Pinpoint the cell where the given text exists, returning its (X, Y) midpoint coordinate. 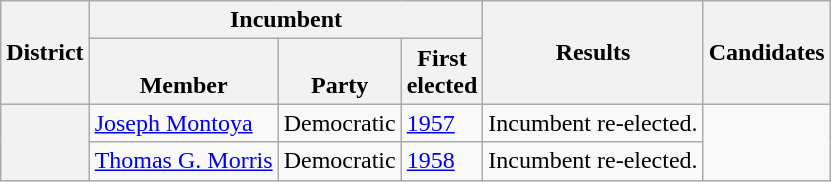
Firstelected (442, 72)
Candidates (766, 52)
Thomas G. Morris (184, 161)
Incumbent (286, 20)
Results (593, 52)
District (45, 52)
1957 (442, 123)
1958 (442, 161)
Party (340, 72)
Member (184, 72)
Joseph Montoya (184, 123)
